Provide the (x, y) coordinate of the cell's center where the given text is located.  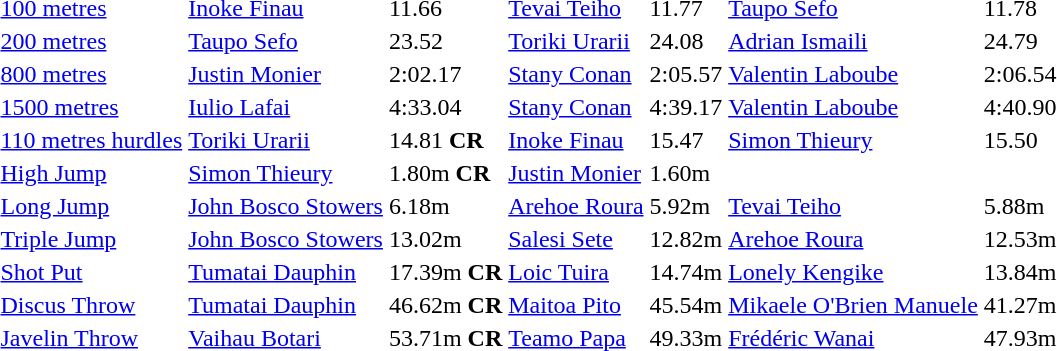
23.52 (445, 41)
4:33.04 (445, 107)
12.82m (686, 239)
4:39.17 (686, 107)
14.74m (686, 272)
Maitoa Pito (576, 305)
Loic Tuira (576, 272)
Taupo Sefo (286, 41)
1.60m (686, 173)
Inoke Finau (576, 140)
Salesi Sete (576, 239)
6.18m (445, 206)
46.62m CR (445, 305)
13.02m (445, 239)
17.39m CR (445, 272)
5.92m (686, 206)
2:05.57 (686, 74)
24.08 (686, 41)
14.81 CR (445, 140)
Tevai Teiho (854, 206)
1.80m CR (445, 173)
Mikaele O'Brien Manuele (854, 305)
Iulio Lafai (286, 107)
15.47 (686, 140)
Lonely Kengike (854, 272)
45.54m (686, 305)
2:02.17 (445, 74)
Adrian Ismaili (854, 41)
